Pinpoint the cell where the given text exists, returning its (x, y) midpoint coordinate. 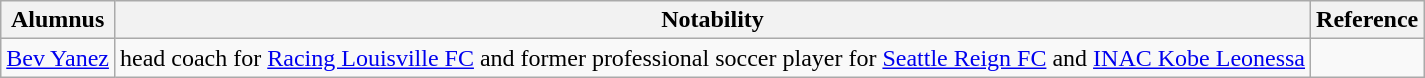
head coach for Racing Louisville FC and former professional soccer player for Seattle Reign FC and INAC Kobe Leonessa (712, 58)
Notability (712, 20)
Reference (1368, 20)
Alumnus (58, 20)
Bev Yanez (58, 58)
